Identify which cell holds the provided text, then report its (x, y) central coordinate. 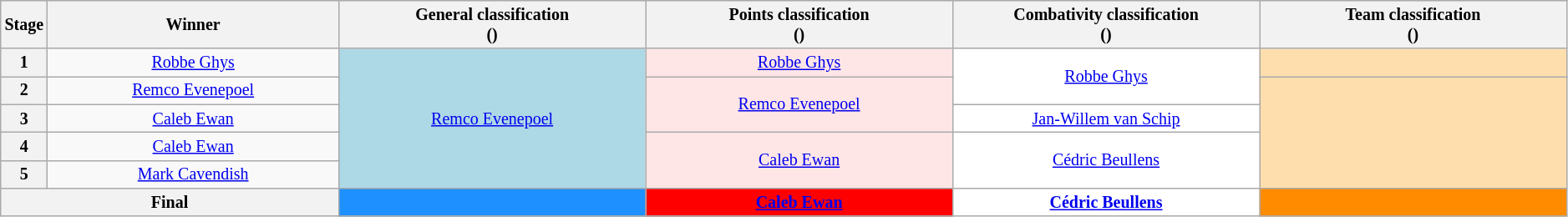
5 (24, 174)
Points classification() (799, 25)
Mark Cavendish (194, 174)
Team classification() (1413, 25)
Final (170, 202)
Winner (194, 25)
Stage (24, 25)
2 (24, 90)
General classification() (491, 25)
Combativity classification() (1106, 25)
4 (24, 147)
Jan-Willem van Schip (1106, 119)
1 (24, 63)
3 (24, 119)
